Identify which cell holds the provided text, then report its [x, y] central coordinate. 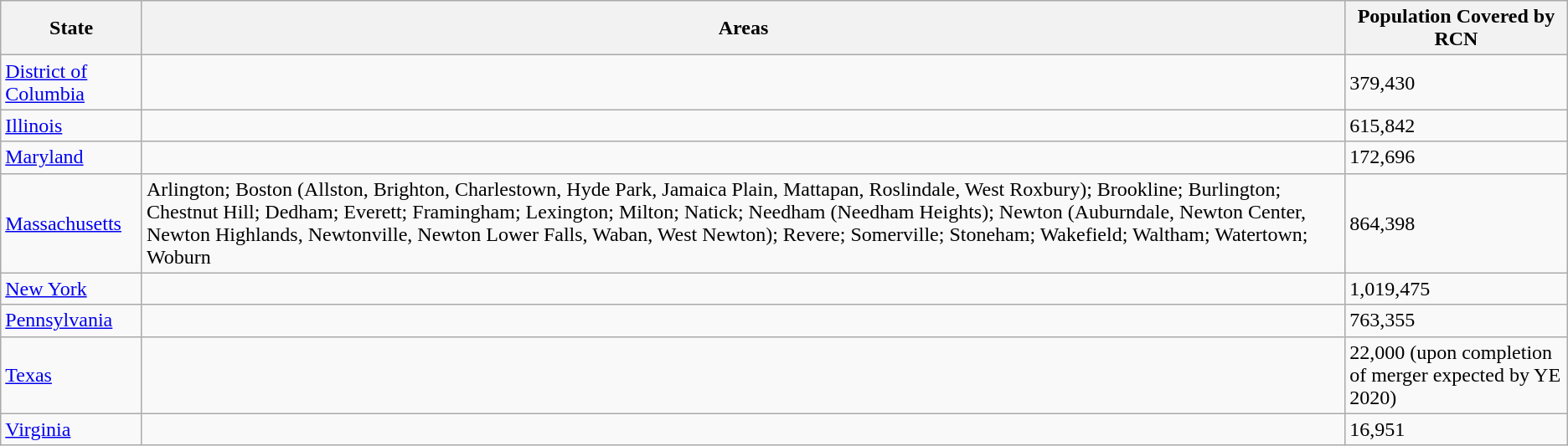
Areas [743, 28]
Population Covered by RCN [1457, 28]
New York [72, 289]
615,842 [1457, 126]
Maryland [72, 157]
Massachusetts [72, 223]
State [72, 28]
Illinois [72, 126]
763,355 [1457, 320]
1,019,475 [1457, 289]
22,000 (upon completion of merger expected by YE 2020) [1457, 375]
Pennsylvania [72, 320]
172,696 [1457, 157]
District of Columbia [72, 82]
Virginia [72, 429]
Texas [72, 375]
16,951 [1457, 429]
379,430 [1457, 82]
864,398 [1457, 223]
